Output the (x, y) coordinate of the center of the cell containing the given text.  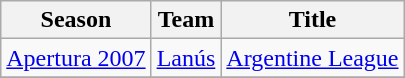
Apertura 2007 (76, 58)
Team (186, 20)
Season (76, 20)
Title (312, 20)
Lanús (186, 58)
Argentine League (312, 58)
